Output the [X, Y] coordinate of the center of the cell containing the given text.  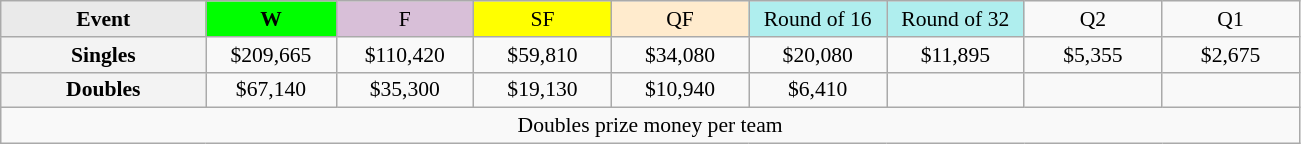
W [271, 19]
$35,300 [405, 90]
F [405, 19]
Q2 [1093, 19]
$110,420 [405, 55]
$209,665 [271, 55]
$20,080 [818, 55]
Singles [104, 55]
Event [104, 19]
Round of 16 [818, 19]
QF [680, 19]
$6,410 [818, 90]
Q1 [1231, 19]
$19,130 [543, 90]
SF [543, 19]
Doubles prize money per team [650, 126]
$34,080 [680, 55]
$59,810 [543, 55]
$11,895 [955, 55]
Round of 32 [955, 19]
$67,140 [271, 90]
$10,940 [680, 90]
$2,675 [1231, 55]
Doubles [104, 90]
$5,355 [1093, 55]
